Scan for the cell matching the given text and deliver its [X, Y] coordinate at center. 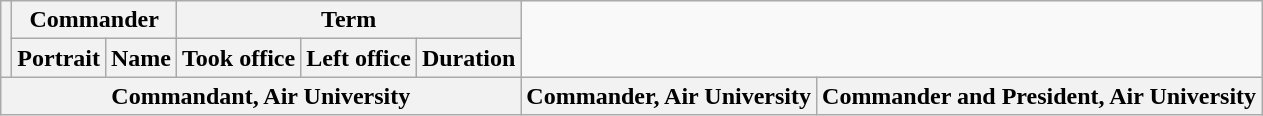
Commander, Air University [669, 96]
Commander [94, 20]
Commander and President, Air University [1040, 96]
Portrait [59, 58]
Left office [359, 58]
Duration [468, 58]
Commandant, Air University [261, 96]
Name [140, 58]
Took office [239, 58]
Term [349, 20]
